Return (x, y) of the center of cell containing provided text 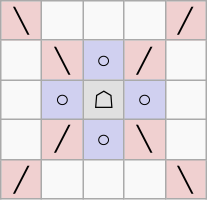
☖ (104, 100)
